For the text-containing cell, return its midpoint in (X, Y) coordinate format. 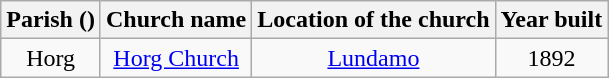
Lundamo (374, 58)
Church name (176, 20)
Location of the church (374, 20)
1892 (552, 58)
Horg (51, 58)
Year built (552, 20)
Parish () (51, 20)
Horg Church (176, 58)
